Scan for the cell matching the given text and deliver its [X, Y] coordinate at center. 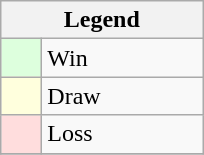
Legend [102, 20]
Win [122, 58]
Draw [122, 96]
Loss [122, 134]
